Capture the cell that displays the provided text and extract its [X, Y] central coordinate. 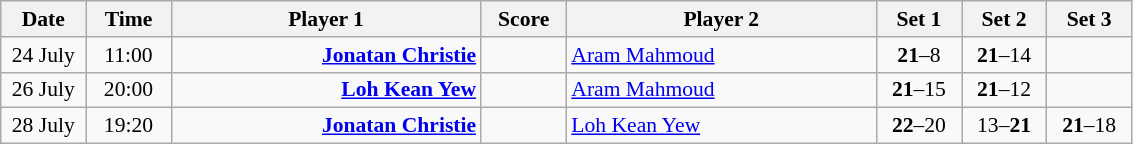
Set 2 [1004, 19]
21–18 [1090, 126]
19:20 [128, 126]
21–15 [918, 90]
24 July [44, 55]
22–20 [918, 126]
13–21 [1004, 126]
21–14 [1004, 55]
Player 1 [326, 19]
Time [128, 19]
20:00 [128, 90]
21–8 [918, 55]
Set 1 [918, 19]
Set 3 [1090, 19]
21–12 [1004, 90]
11:00 [128, 55]
26 July [44, 90]
28 July [44, 126]
Player 2 [721, 19]
Score [524, 19]
Date [44, 19]
